Find where the given text appears and provide that cell's center as (X, Y) coordinate. 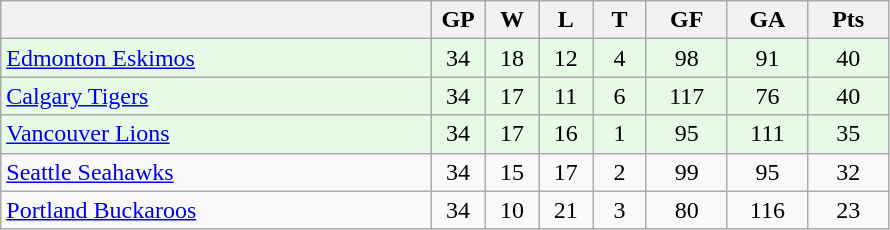
18 (512, 58)
W (512, 20)
98 (686, 58)
GA (768, 20)
99 (686, 172)
3 (620, 210)
16 (566, 134)
11 (566, 96)
1 (620, 134)
GP (458, 20)
GF (686, 20)
10 (512, 210)
Pts (848, 20)
6 (620, 96)
76 (768, 96)
Seattle Seahawks (216, 172)
Calgary Tigers (216, 96)
4 (620, 58)
15 (512, 172)
91 (768, 58)
32 (848, 172)
116 (768, 210)
117 (686, 96)
35 (848, 134)
Portland Buckaroos (216, 210)
21 (566, 210)
80 (686, 210)
L (566, 20)
12 (566, 58)
2 (620, 172)
23 (848, 210)
111 (768, 134)
Vancouver Lions (216, 134)
T (620, 20)
Edmonton Eskimos (216, 58)
